For the text-containing cell, return its midpoint in (X, Y) coordinate format. 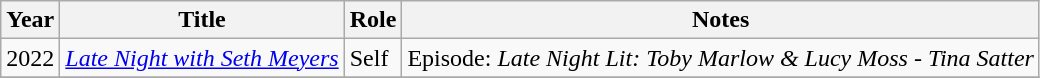
Self (373, 58)
Role (373, 20)
Late Night with Seth Meyers (202, 58)
Episode: Late Night Lit: Toby Marlow & Lucy Moss - Tina Satter (721, 58)
2022 (30, 58)
Notes (721, 20)
Title (202, 20)
Year (30, 20)
